Return the [X, Y] coordinate for the center point of the cell that contains the specified text.  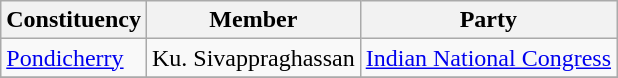
Party [488, 20]
Ku. Sivappraghassan [253, 58]
Member [253, 20]
Indian National Congress [488, 58]
Constituency [74, 20]
Pondicherry [74, 58]
